Find where the given text appears and provide that cell's center as (x, y) coordinate. 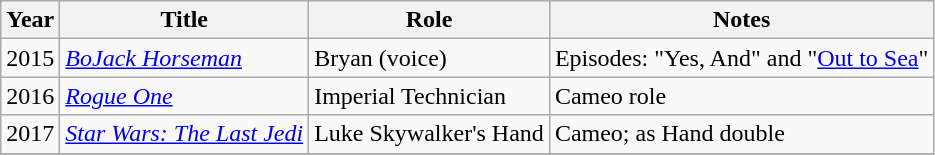
Bryan (voice) (430, 58)
Imperial Technician (430, 96)
Cameo role (741, 96)
2016 (30, 96)
Rogue One (184, 96)
BoJack Horseman (184, 58)
2015 (30, 58)
2017 (30, 134)
Role (430, 20)
Cameo; as Hand double (741, 134)
Year (30, 20)
Luke Skywalker's Hand (430, 134)
Star Wars: The Last Jedi (184, 134)
Title (184, 20)
Episodes: "Yes, And" and "Out to Sea" (741, 58)
Notes (741, 20)
